Search for the cell housing the specified text and yield its [x, y] center coordinate. 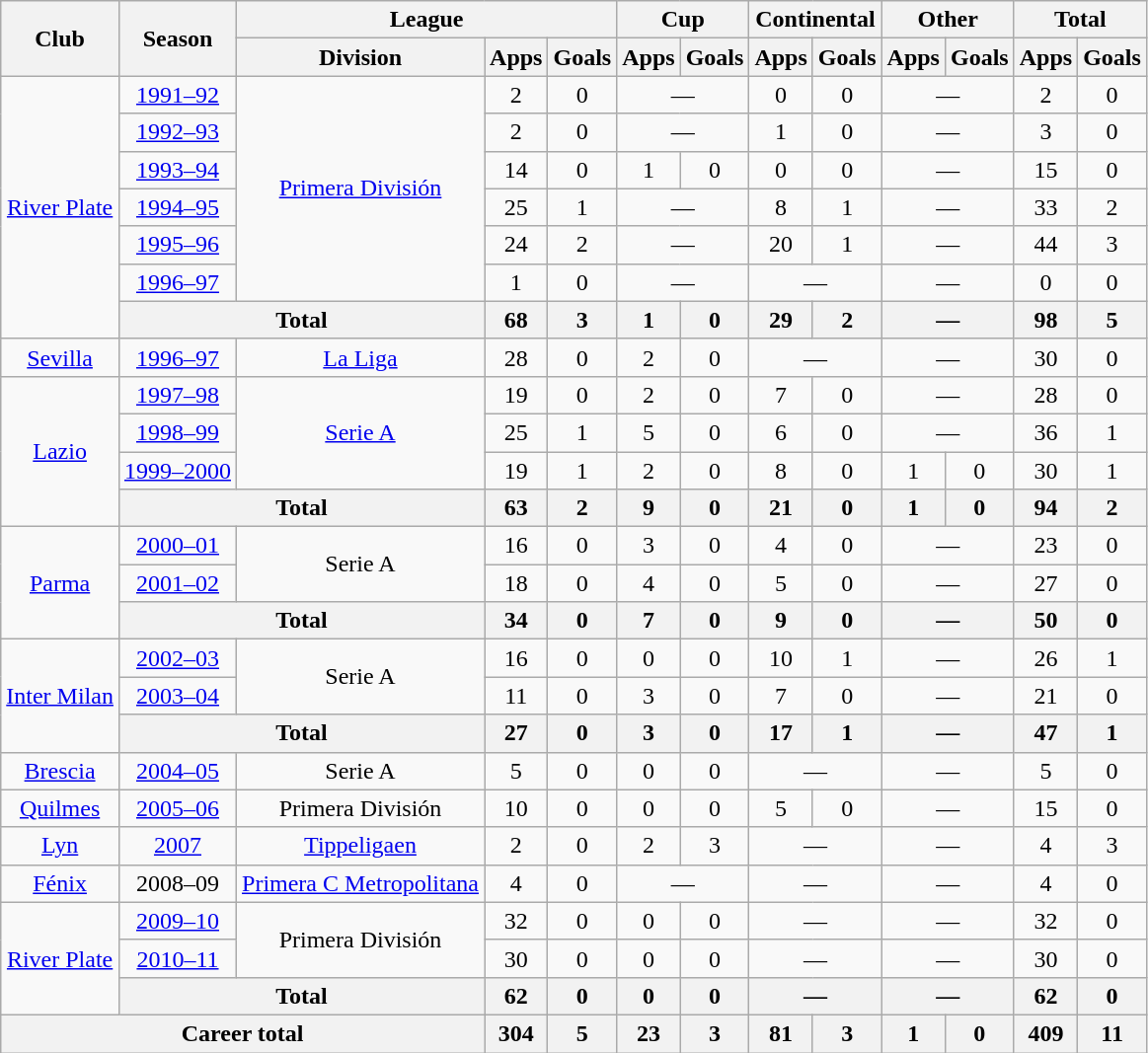
26 [1045, 658]
33 [1045, 207]
Brescia [60, 771]
63 [516, 508]
29 [781, 320]
1999–2000 [178, 471]
34 [516, 621]
Continental [815, 20]
Cup [683, 20]
44 [1045, 245]
Fénix [60, 883]
Sevilla [60, 357]
2002–03 [178, 658]
18 [516, 583]
La Liga [361, 357]
1993–94 [178, 170]
81 [781, 1033]
2003–04 [178, 696]
Quilmes [60, 808]
2001–02 [178, 583]
Lazio [60, 451]
1994–95 [178, 207]
36 [1045, 432]
Lyn [60, 846]
47 [1045, 733]
Career total [243, 1033]
20 [781, 245]
1992–93 [178, 132]
1998–99 [178, 432]
Club [60, 38]
98 [1045, 320]
Tippeligaen [361, 846]
1995–96 [178, 245]
94 [1045, 508]
1997–98 [178, 395]
2005–06 [178, 808]
1991–92 [178, 95]
409 [1045, 1033]
2009–10 [178, 921]
Primera C Metropolitana [361, 883]
24 [516, 245]
2004–05 [178, 771]
14 [516, 170]
304 [516, 1033]
Other [948, 20]
Inter Milan [60, 696]
Division [361, 57]
6 [781, 432]
2010–11 [178, 958]
Season [178, 38]
68 [516, 320]
League [426, 20]
50 [1045, 621]
2000–01 [178, 546]
17 [781, 733]
Parma [60, 583]
2008–09 [178, 883]
2007 [178, 846]
